Extract the [X, Y] coordinate from the center of the cell holding the provided text.  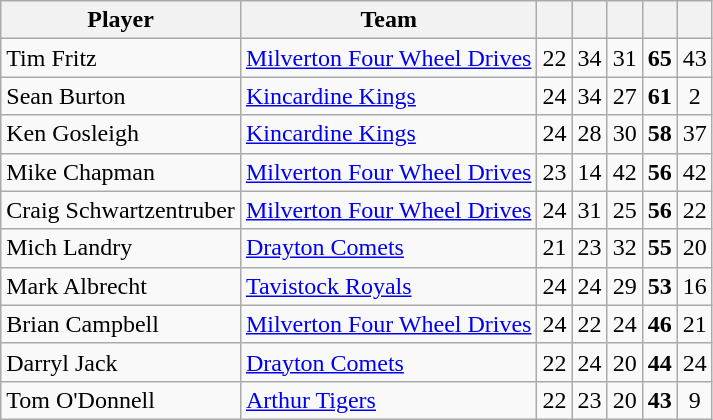
16 [694, 286]
61 [660, 96]
Mark Albrecht [121, 286]
28 [590, 134]
25 [624, 210]
44 [660, 362]
Tim Fritz [121, 58]
9 [694, 400]
Mike Chapman [121, 172]
30 [624, 134]
32 [624, 248]
55 [660, 248]
Brian Campbell [121, 324]
Craig Schwartzentruber [121, 210]
46 [660, 324]
Sean Burton [121, 96]
37 [694, 134]
29 [624, 286]
Arthur Tigers [388, 400]
27 [624, 96]
58 [660, 134]
53 [660, 286]
Darryl Jack [121, 362]
65 [660, 58]
14 [590, 172]
Tom O'Donnell [121, 400]
Team [388, 20]
Ken Gosleigh [121, 134]
Tavistock Royals [388, 286]
2 [694, 96]
Player [121, 20]
Mich Landry [121, 248]
